Extract the [x, y] coordinate from the center of the cell holding the provided text.  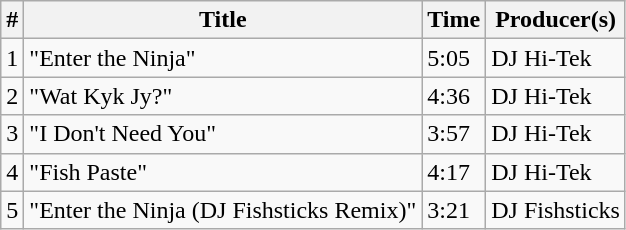
5 [12, 210]
3:57 [454, 134]
5:05 [454, 58]
2 [12, 96]
Title [223, 20]
"Wat Kyk Jy?" [223, 96]
3 [12, 134]
3:21 [454, 210]
4:36 [454, 96]
4 [12, 172]
DJ Fishsticks [556, 210]
4:17 [454, 172]
"I Don't Need You" [223, 134]
# [12, 20]
Time [454, 20]
1 [12, 58]
"Fish Paste" [223, 172]
"Enter the Ninja" [223, 58]
"Enter the Ninja (DJ Fishsticks Remix)" [223, 210]
Producer(s) [556, 20]
